Determine the [x, y] coordinate at the center of the cell enclosing the given text.  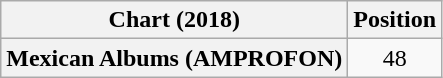
Chart (2018) [174, 20]
48 [395, 58]
Mexican Albums (AMPROFON) [174, 58]
Position [395, 20]
